For the text-containing cell, return its midpoint in (x, y) coordinate format. 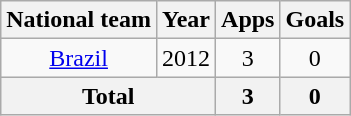
Apps (248, 20)
2012 (186, 58)
Year (186, 20)
Goals (315, 20)
Total (108, 96)
Brazil (79, 58)
National team (79, 20)
